Pinpoint the cell where the given text exists, returning its [X, Y] midpoint coordinate. 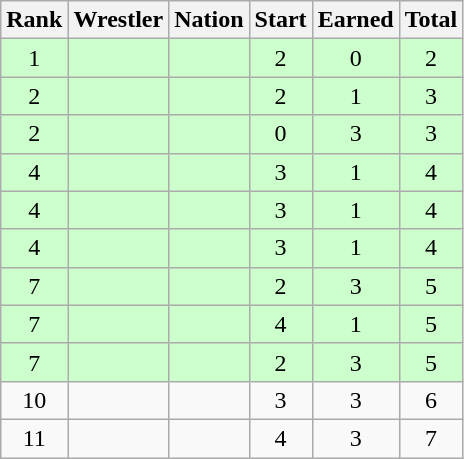
6 [431, 400]
Rank [34, 20]
11 [34, 438]
10 [34, 400]
Start [280, 20]
Earned [356, 20]
Wrestler [118, 20]
Total [431, 20]
Nation [209, 20]
